Provide the (x, y) coordinate of the cell's center where the given text is located.  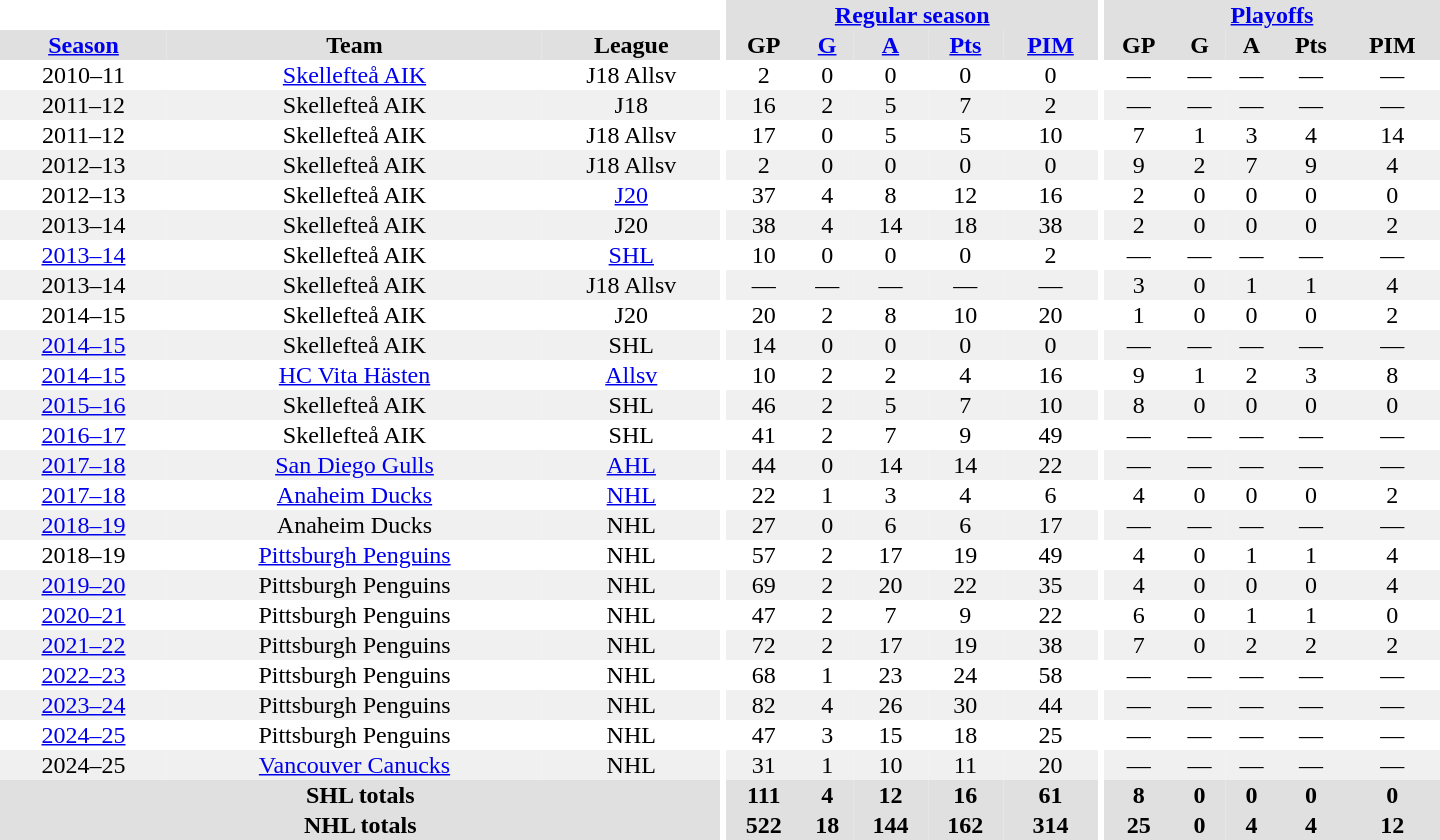
162 (966, 825)
46 (764, 405)
24 (966, 675)
61 (1050, 795)
Playoffs (1272, 15)
Team (354, 45)
Allsv (632, 375)
31 (764, 765)
35 (1050, 585)
2016–17 (84, 435)
23 (890, 675)
AHL (632, 465)
2010–11 (84, 75)
Vancouver Canucks (354, 765)
2019–20 (84, 585)
League (632, 45)
2020–21 (84, 615)
26 (890, 705)
41 (764, 435)
314 (1050, 825)
27 (764, 525)
57 (764, 555)
HC Vita Hästen (354, 375)
2021–22 (84, 645)
30 (966, 705)
68 (764, 675)
111 (764, 795)
69 (764, 585)
15 (890, 735)
522 (764, 825)
NHL totals (360, 825)
72 (764, 645)
2023–24 (84, 705)
San Diego Gulls (354, 465)
SHL totals (360, 795)
37 (764, 195)
Regular season (912, 15)
144 (890, 825)
2015–16 (84, 405)
Season (84, 45)
2022–23 (84, 675)
82 (764, 705)
11 (966, 765)
58 (1050, 675)
J18 (632, 105)
